For the text-containing cell, return its midpoint in [X, Y] coordinate format. 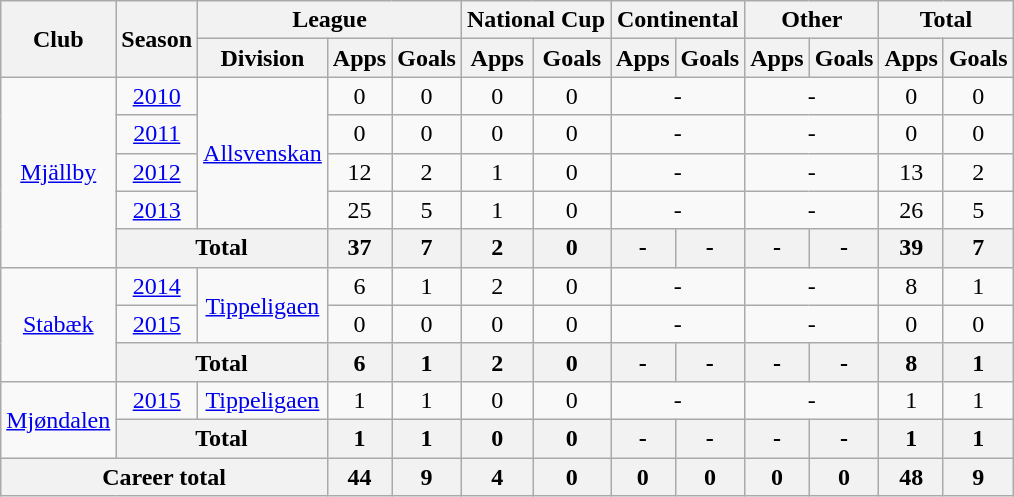
2012 [157, 172]
Career total [164, 477]
Division [263, 58]
2013 [157, 210]
Continental [678, 20]
Club [58, 39]
Mjällby [58, 172]
Allsvenskan [263, 153]
13 [911, 172]
26 [911, 210]
Stabæk [58, 324]
Season [157, 39]
44 [359, 477]
National Cup [536, 20]
Mjøndalen [58, 419]
4 [497, 477]
League [330, 20]
37 [359, 248]
2011 [157, 134]
39 [911, 248]
48 [911, 477]
2010 [157, 96]
12 [359, 172]
Other [812, 20]
2014 [157, 286]
25 [359, 210]
